Capture the cell that displays the provided text and extract its (x, y) central coordinate. 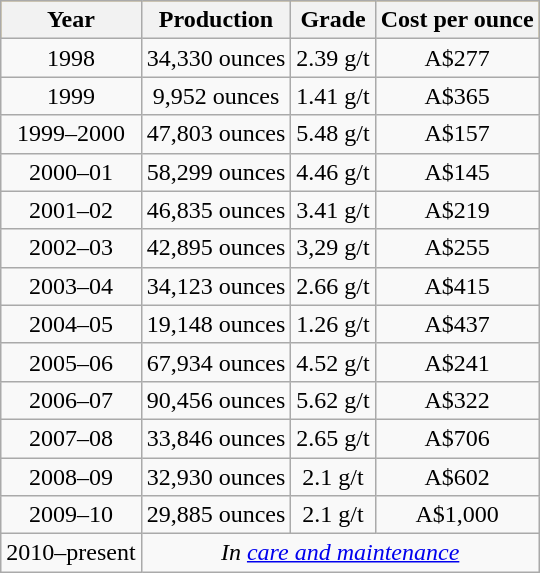
1999 (71, 96)
1.26 g/t (333, 324)
Grade (333, 20)
2.39 g/t (333, 58)
Cost per ounce (457, 20)
A$277 (457, 58)
46,835 ounces (216, 210)
1998 (71, 58)
2002–03 (71, 248)
2000–01 (71, 172)
A$241 (457, 362)
A$219 (457, 210)
2003–04 (71, 286)
19,148 ounces (216, 324)
2007–08 (71, 438)
2004–05 (71, 324)
A$157 (457, 134)
2001–02 (71, 210)
9,952 ounces (216, 96)
2.66 g/t (333, 286)
A$415 (457, 286)
A$1,000 (457, 515)
Year (71, 20)
34,330 ounces (216, 58)
58,299 ounces (216, 172)
2008–09 (71, 477)
A$322 (457, 400)
1999–2000 (71, 134)
2005–06 (71, 362)
3,29 g/t (333, 248)
A$602 (457, 477)
33,846 ounces (216, 438)
42,895 ounces (216, 248)
1.41 g/t (333, 96)
2006–07 (71, 400)
67,934 ounces (216, 362)
5.48 g/t (333, 134)
Production (216, 20)
A$706 (457, 438)
A$145 (457, 172)
3.41 g/t (333, 210)
A$255 (457, 248)
32,930 ounces (216, 477)
A$365 (457, 96)
2.65 g/t (333, 438)
5.62 g/t (333, 400)
A$437 (457, 324)
2010–present (71, 553)
34,123 ounces (216, 286)
4.46 g/t (333, 172)
2009–10 (71, 515)
4.52 g/t (333, 362)
29,885 ounces (216, 515)
In care and maintenance (340, 553)
90,456 ounces (216, 400)
47,803 ounces (216, 134)
